Search for the cell housing the specified text and yield its (X, Y) center coordinate. 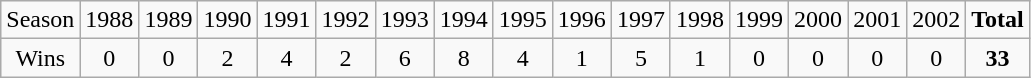
1991 (286, 20)
5 (640, 58)
Wins (40, 58)
8 (464, 58)
1989 (168, 20)
1995 (522, 20)
1992 (346, 20)
1990 (228, 20)
1994 (464, 20)
1997 (640, 20)
1993 (404, 20)
1999 (758, 20)
1998 (700, 20)
2000 (818, 20)
Season (40, 20)
1988 (110, 20)
33 (998, 58)
Total (998, 20)
2001 (878, 20)
2002 (936, 20)
1996 (582, 20)
6 (404, 58)
